Extract the [x, y] coordinate from the center of the cell holding the provided text.  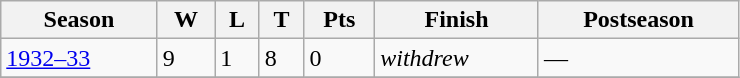
T [282, 20]
Postseason [638, 20]
1932–33 [79, 58]
Pts [340, 20]
9 [186, 58]
L [238, 20]
0 [340, 58]
1 [238, 58]
W [186, 20]
— [638, 58]
8 [282, 58]
Finish [457, 20]
Season [79, 20]
withdrew [457, 58]
